Capture the cell that displays the provided text and extract its [x, y] central coordinate. 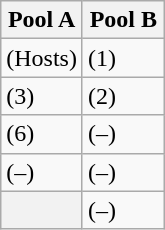
(1) [123, 58]
(Hosts) [42, 58]
(3) [42, 96]
Pool B [123, 20]
(6) [42, 134]
(2) [123, 96]
Pool A [42, 20]
